Find where the given text appears and provide that cell's center as [x, y] coordinate. 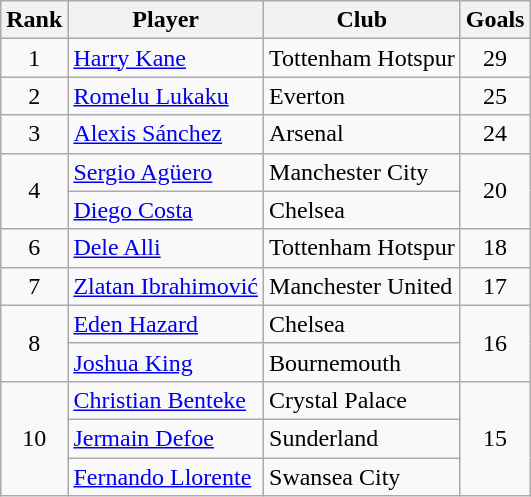
Arsenal [362, 134]
Everton [362, 96]
Zlatan Ibrahimović [166, 286]
Sergio Agüero [166, 172]
Swansea City [362, 477]
16 [495, 343]
1 [34, 58]
15 [495, 438]
20 [495, 191]
8 [34, 343]
Harry Kane [166, 58]
Crystal Palace [362, 400]
10 [34, 438]
Fernando Llorente [166, 477]
Manchester United [362, 286]
Christian Benteke [166, 400]
Player [166, 20]
25 [495, 96]
18 [495, 248]
Diego Costa [166, 210]
Bournemouth [362, 362]
Alexis Sánchez [166, 134]
3 [34, 134]
24 [495, 134]
Club [362, 20]
Goals [495, 20]
Eden Hazard [166, 324]
4 [34, 191]
Dele Alli [166, 248]
7 [34, 286]
Manchester City [362, 172]
29 [495, 58]
Joshua King [166, 362]
Romelu Lukaku [166, 96]
Rank [34, 20]
6 [34, 248]
Jermain Defoe [166, 438]
Sunderland [362, 438]
2 [34, 96]
17 [495, 286]
